Locate the cell with the specified text and output its (X, Y) center coordinate. 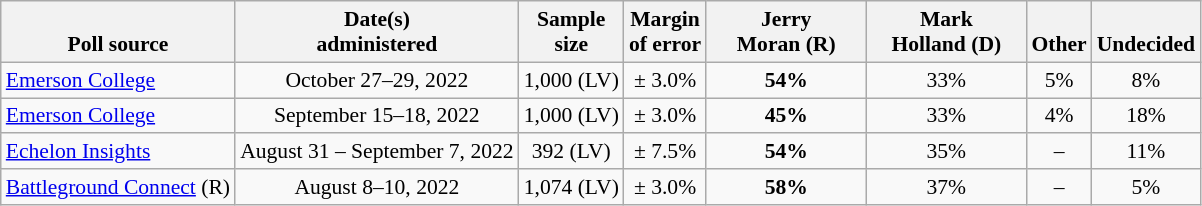
Echelon Insights (118, 152)
September 15–18, 2022 (377, 116)
MarkHolland (D) (946, 32)
35% (946, 152)
11% (1146, 152)
August 31 – September 7, 2022 (377, 152)
JerryMoran (R) (786, 32)
August 8–10, 2022 (377, 187)
Poll source (118, 32)
± 7.5% (665, 152)
37% (946, 187)
392 (LV) (572, 152)
1,074 (LV) (572, 187)
8% (1146, 80)
45% (786, 116)
Undecided (1146, 32)
Marginof error (665, 32)
October 27–29, 2022 (377, 80)
58% (786, 187)
4% (1058, 116)
Battleground Connect (R) (118, 187)
18% (1146, 116)
Date(s)administered (377, 32)
Samplesize (572, 32)
Other (1058, 32)
